Extract the (X, Y) coordinate from the center of the cell holding the provided text.  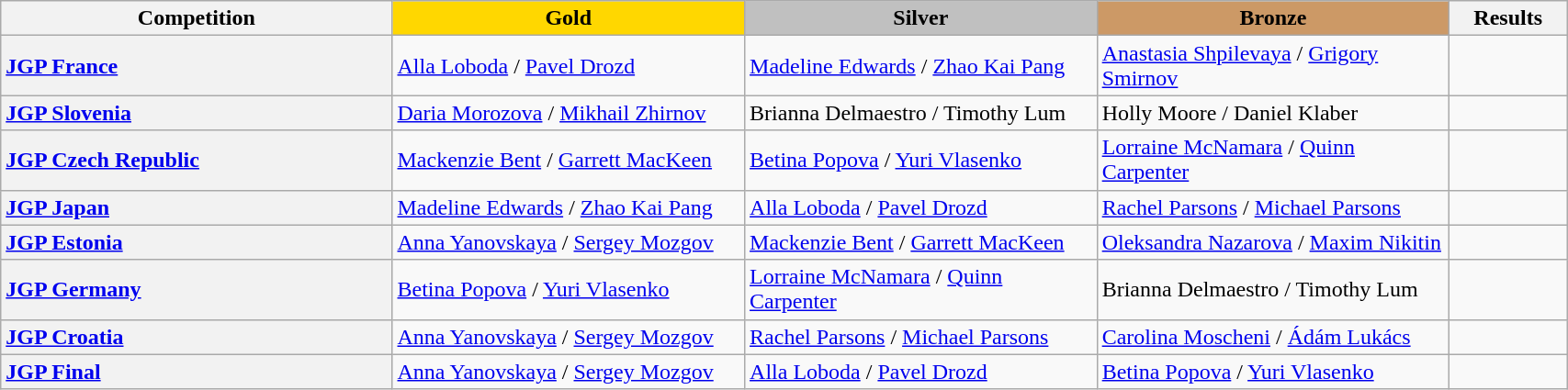
Results (1508, 18)
JGP Slovenia (197, 113)
Gold (569, 18)
Bronze (1273, 18)
JGP Final (197, 372)
Daria Morozova / Mikhail Zhirnov (569, 113)
JGP France (197, 66)
Silver (921, 18)
Carolina Moscheni / Ádám Lukács (1273, 337)
Holly Moore / Daniel Klaber (1273, 113)
JGP Estonia (197, 242)
Anastasia Shpilevaya / Grigory Smirnov (1273, 66)
Oleksandra Nazarova / Maxim Nikitin (1273, 242)
JGP Czech Republic (197, 160)
JGP Japan (197, 207)
JGP Germany (197, 290)
JGP Croatia (197, 337)
Competition (197, 18)
